Detect which cell encompasses the target text, then output its [x, y] center coordinate. 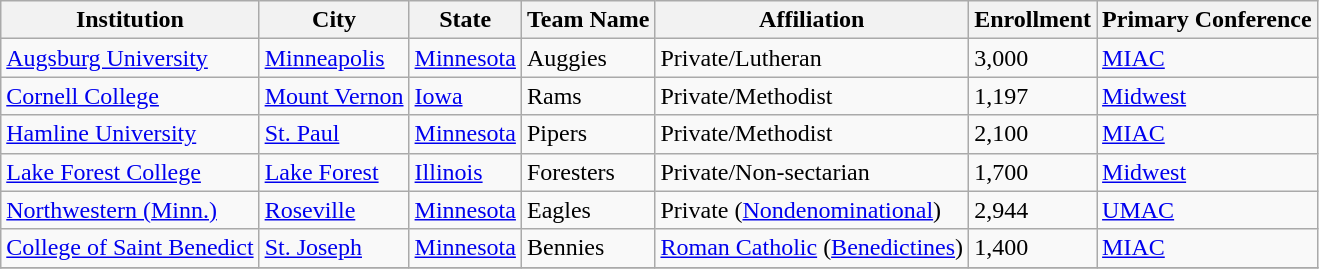
Enrollment [1033, 20]
Rams [588, 96]
Roseville [334, 210]
Foresters [588, 172]
City [334, 20]
Lake Forest [334, 172]
Affiliation [812, 20]
Illinois [465, 172]
Iowa [465, 96]
Cornell College [130, 96]
Roman Catholic (Benedictines) [812, 248]
Lake Forest College [130, 172]
2,100 [1033, 134]
Hamline University [130, 134]
Minneapolis [334, 58]
Private/Lutheran [812, 58]
St. Joseph [334, 248]
1,400 [1033, 248]
College of Saint Benedict [130, 248]
Primary Conference [1208, 20]
Northwestern (Minn.) [130, 210]
3,000 [1033, 58]
Private/Non-sectarian [812, 172]
Bennies [588, 248]
State [465, 20]
Augsburg University [130, 58]
Private (Nondenominational) [812, 210]
Team Name [588, 20]
Eagles [588, 210]
UMAC [1208, 210]
Auggies [588, 58]
Mount Vernon [334, 96]
Institution [130, 20]
1,700 [1033, 172]
1,197 [1033, 96]
St. Paul [334, 134]
2,944 [1033, 210]
Pipers [588, 134]
